For the text-containing cell, return its midpoint in (x, y) coordinate format. 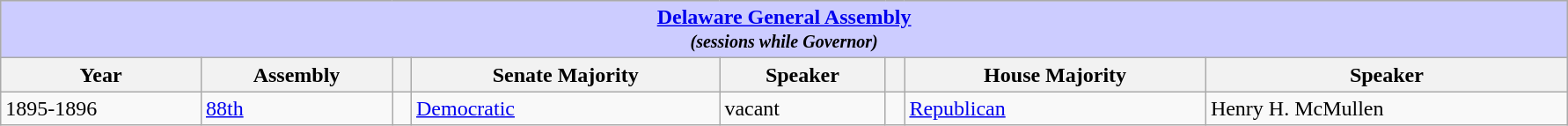
Assembly (296, 75)
Delaware General Assembly (sessions while Governor) (785, 30)
House Majority (1055, 75)
88th (296, 108)
Year (101, 75)
1895-1896 (101, 108)
Henry H. McMullen (1387, 108)
Senate Majority (566, 75)
vacant (802, 108)
Republican (1055, 108)
Democratic (566, 108)
